Identify which cell holds the provided text, then report its [X, Y] central coordinate. 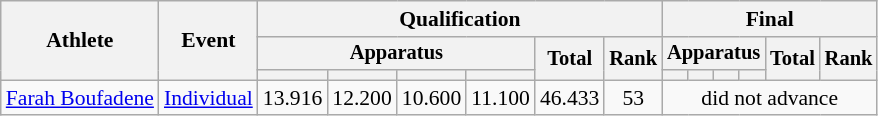
did not advance [770, 98]
Farah Boufadene [80, 98]
Individual [208, 98]
Event [208, 40]
Qualification [460, 19]
11.100 [500, 98]
10.600 [432, 98]
Final [770, 19]
53 [633, 98]
12.200 [362, 98]
Athlete [80, 40]
46.433 [570, 98]
13.916 [292, 98]
